Scan for the cell matching the given text and deliver its (x, y) coordinate at center. 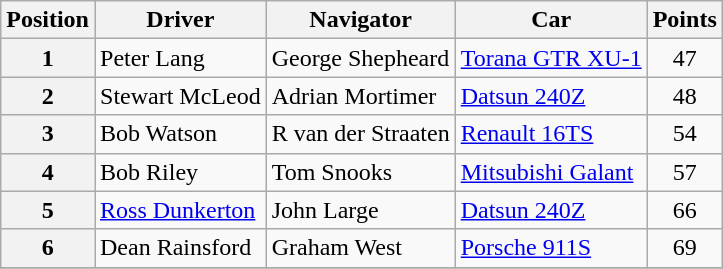
Porsche 911S (551, 248)
66 (684, 210)
Bob Watson (180, 134)
4 (48, 172)
47 (684, 58)
69 (684, 248)
Tom Snooks (360, 172)
Graham West (360, 248)
Stewart McLeod (180, 96)
Position (48, 20)
Car (551, 20)
57 (684, 172)
5 (48, 210)
George Shepheard (360, 58)
48 (684, 96)
Ross Dunkerton (180, 210)
Driver (180, 20)
John Large (360, 210)
Adrian Mortimer (360, 96)
Renault 16TS (551, 134)
3 (48, 134)
R van der Straaten (360, 134)
Navigator (360, 20)
Mitsubishi Galant (551, 172)
1 (48, 58)
Peter Lang (180, 58)
Bob Riley (180, 172)
54 (684, 134)
2 (48, 96)
Points (684, 20)
Dean Rainsford (180, 248)
Torana GTR XU-1 (551, 58)
6 (48, 248)
